For the text-containing cell, return its midpoint in (x, y) coordinate format. 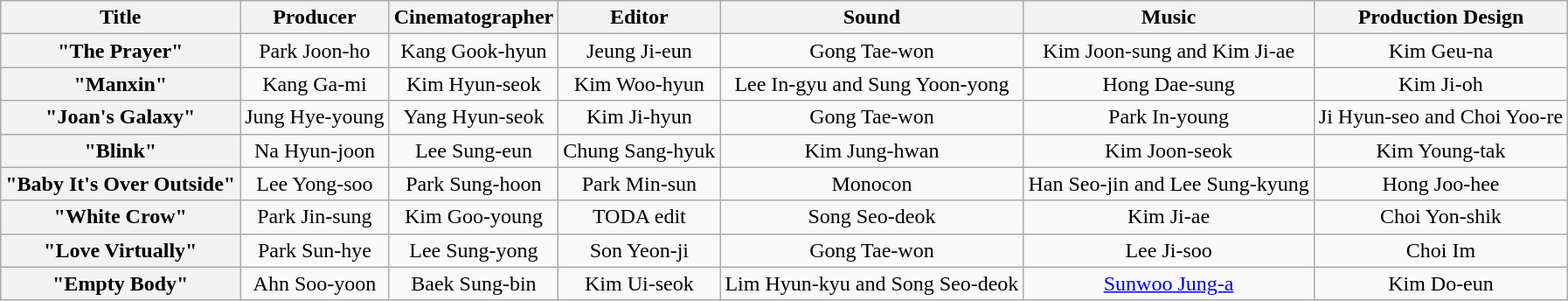
Production Design (1440, 17)
"Manxin" (121, 84)
Baek Sung-bin (474, 283)
Park Jin-sung (315, 217)
Music (1169, 17)
Kim Ji-ae (1169, 217)
Lee Sung-yong (474, 250)
Kim Joon-seok (1169, 150)
"White Crow" (121, 217)
Producer (315, 17)
Kim Geu-na (1440, 51)
Choi Im (1440, 250)
Editor (640, 17)
Kim Joon-sung and Kim Ji-ae (1169, 51)
Kim Do-eun (1440, 283)
Park Sung-hoon (474, 184)
Kim Young-tak (1440, 150)
Choi Yon-shik (1440, 217)
Lee Yong-soo (315, 184)
Son Yeon-ji (640, 250)
Park Min-sun (640, 184)
"The Prayer" (121, 51)
Kim Ji-oh (1440, 84)
Yang Hyun-seok (474, 117)
Han Seo-jin and Lee Sung-kyung (1169, 184)
"Love Virtually" (121, 250)
Hong Dae-sung (1169, 84)
"Baby It's Over Outside" (121, 184)
TODA edit (640, 217)
Chung Sang-hyuk (640, 150)
Park Sun-hye (315, 250)
Lee In-gyu and Sung Yoon-yong (872, 84)
Jung Hye-young (315, 117)
Title (121, 17)
Sunwoo Jung-a (1169, 283)
"Empty Body" (121, 283)
Kim Hyun-seok (474, 84)
Kim Ji-hyun (640, 117)
Monocon (872, 184)
Park Joon-ho (315, 51)
Kim Woo-hyun (640, 84)
Cinematographer (474, 17)
Ji Hyun-seo and Choi Yoo-re (1440, 117)
Hong Joo-hee (1440, 184)
Lee Sung-eun (474, 150)
Kang Gook-hyun (474, 51)
"Blink" (121, 150)
Park In-young (1169, 117)
Lim Hyun-kyu and Song Seo-deok (872, 283)
Kim Goo-young (474, 217)
Ahn Soo-yoon (315, 283)
Kim Jung-hwan (872, 150)
Kang Ga-mi (315, 84)
Sound (872, 17)
Kim Ui-seok (640, 283)
Lee Ji-soo (1169, 250)
Na Hyun-joon (315, 150)
Jeung Ji-eun (640, 51)
Song Seo-deok (872, 217)
"Joan's Galaxy" (121, 117)
